Identify which cell holds the provided text, then report its (X, Y) central coordinate. 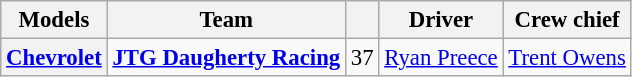
37 (362, 58)
Models (54, 20)
Trent Owens (567, 58)
Chevrolet (54, 58)
Team (226, 20)
JTG Daugherty Racing (226, 58)
Driver (441, 20)
Ryan Preece (441, 58)
Crew chief (567, 20)
